Detect which cell encompasses the target text, then output its [X, Y] center coordinate. 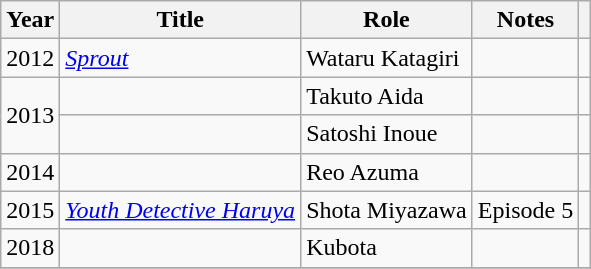
Notes [525, 20]
Role [387, 20]
Wataru Katagiri [387, 58]
Year [30, 20]
Episode 5 [525, 210]
2018 [30, 248]
Kubota [387, 248]
Youth Detective Haruya [180, 210]
Title [180, 20]
2012 [30, 58]
2014 [30, 172]
Satoshi Inoue [387, 134]
Reo Azuma [387, 172]
Sprout [180, 58]
Shota Miyazawa [387, 210]
2013 [30, 115]
2015 [30, 210]
Takuto Aida [387, 96]
